Search for the cell housing the specified text and yield its (X, Y) center coordinate. 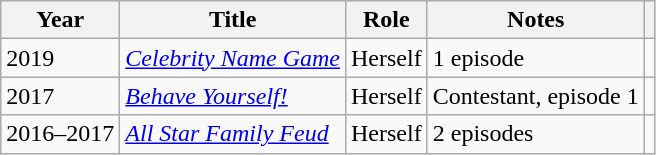
Year (60, 20)
2019 (60, 58)
2017 (60, 96)
Contestant, episode 1 (536, 96)
Notes (536, 20)
Title (233, 20)
2016–2017 (60, 134)
All Star Family Feud (233, 134)
1 episode (536, 58)
2 episodes (536, 134)
Celebrity Name Game (233, 58)
Behave Yourself! (233, 96)
Role (386, 20)
